Locate the cell with the specified text and output its (X, Y) center coordinate. 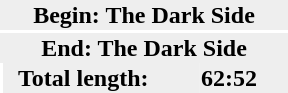
62:52 (244, 78)
Total length: (101, 78)
Begin: The Dark Side (144, 15)
End: The Dark Side (144, 48)
